Pinpoint the cell where the given text exists, returning its (x, y) midpoint coordinate. 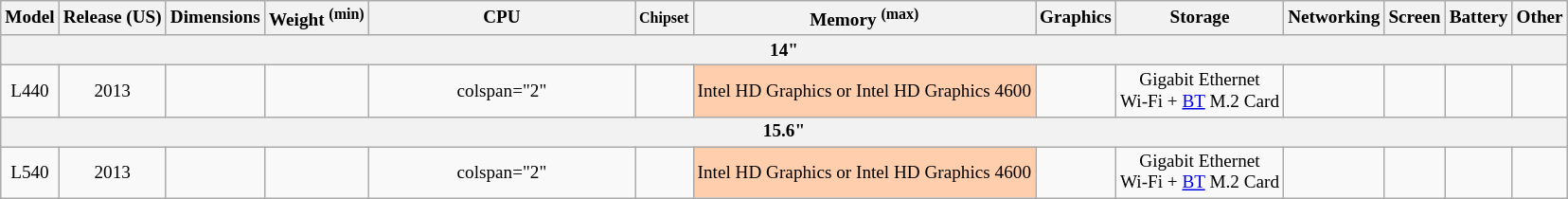
Networking (1334, 19)
Storage (1199, 19)
Other (1540, 19)
Weight (min) (316, 19)
Chipset (664, 19)
Battery (1479, 19)
L440 (30, 91)
14" (784, 50)
Graphics (1076, 19)
Release (US) (112, 19)
CPU (502, 19)
Model (30, 19)
Dimensions (215, 19)
15.6" (784, 132)
L540 (30, 172)
Screen (1415, 19)
Memory (max) (864, 19)
